Output the (X, Y) coordinate of the center of the cell containing the given text.  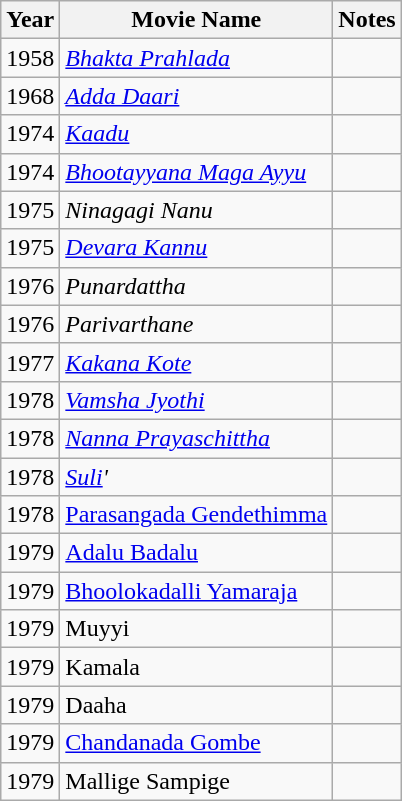
1968 (30, 96)
Kakana Kote (196, 362)
Bhoolokadalli Yamaraja (196, 591)
Kamala (196, 667)
Notes (367, 20)
Punardattha (196, 286)
Vamsha Jyothi (196, 400)
Bhakta Prahlada (196, 58)
Bhootayyana Maga Ayyu (196, 172)
Kaadu (196, 134)
Adalu Badalu (196, 553)
Muyyi (196, 629)
Suli' (196, 477)
Movie Name (196, 20)
Parasangada Gendethimma (196, 515)
Adda Daari (196, 96)
Chandanada Gombe (196, 743)
Devara Kannu (196, 248)
Nanna Prayaschittha (196, 438)
Year (30, 20)
1958 (30, 58)
Parivarthane (196, 324)
Mallige Sampige (196, 781)
Daaha (196, 705)
Ninagagi Nanu (196, 210)
1977 (30, 362)
